For the text-containing cell, return its midpoint in [X, Y] coordinate format. 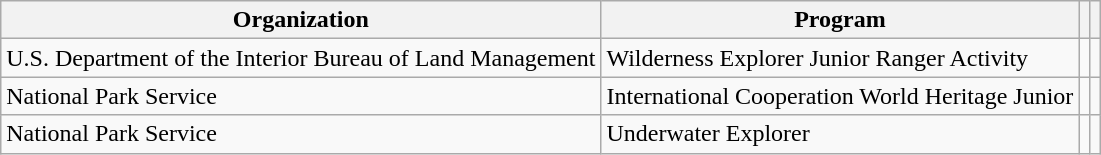
Underwater Explorer [840, 134]
Program [840, 20]
Wilderness Explorer Junior Ranger Activity [840, 58]
U.S. Department of the Interior Bureau of Land Management [301, 58]
International Cooperation World Heritage Junior [840, 96]
Organization [301, 20]
